Find where the given text appears and provide that cell's center as (x, y) coordinate. 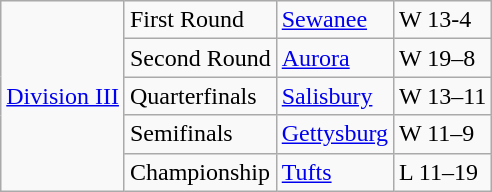
Championship (200, 172)
Tufts (334, 172)
W 11–9 (442, 134)
Semifinals (200, 134)
Division III (63, 96)
W 13–11 (442, 96)
Gettysburg (334, 134)
Second Round (200, 58)
W 13-4 (442, 20)
L 11–19 (442, 172)
Aurora (334, 58)
Salisbury (334, 96)
Quarterfinals (200, 96)
First Round (200, 20)
W 19–8 (442, 58)
Sewanee (334, 20)
